Scan for the cell matching the given text and deliver its (x, y) coordinate at center. 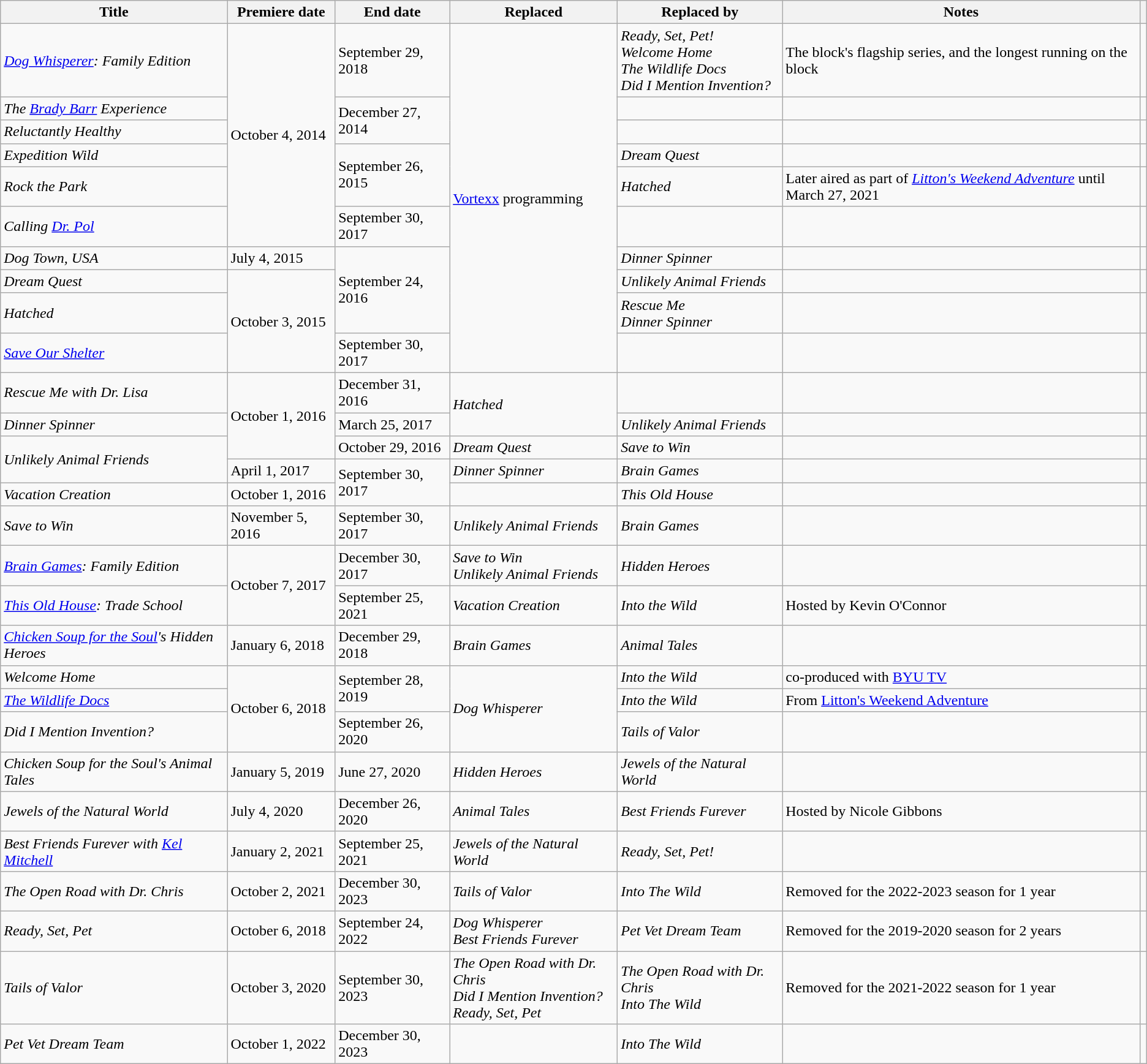
October 1, 2022 (281, 1044)
Chicken Soup for the Soul's Hidden Heroes (114, 646)
This Old House: Trade School (114, 605)
Expedition Wild (114, 155)
Best Friends Furever with Kel Mitchell (114, 851)
September 29, 2018 (392, 60)
November 5, 2016 (281, 526)
Replaced by (700, 12)
Brain Games: Family Edition (114, 566)
Dog Whisperer (534, 708)
October 4, 2014 (281, 135)
July 4, 2020 (281, 811)
Dog Whisperer: Family Edition (114, 60)
December 31, 2016 (392, 392)
This Old House (700, 494)
Reluctantly Healthy (114, 132)
The Wildlife Docs (114, 700)
October 2, 2021 (281, 891)
Removed for the 2021-2022 season for 1 year (961, 987)
Save Our Shelter (114, 353)
Rescue MeDinner Spinner (700, 312)
Notes (961, 12)
January 6, 2018 (281, 646)
September 28, 2019 (392, 689)
March 25, 2017 (392, 424)
September 26, 2020 (392, 731)
The Open Road with Dr. ChrisInto The Wild (700, 987)
Title (114, 12)
Save to WinUnlikely Animal Friends (534, 566)
Hosted by Nicole Gibbons (961, 811)
June 27, 2020 (392, 772)
September 24, 2016 (392, 289)
Calling Dr. Pol (114, 227)
The Open Road with Dr. Chris (114, 891)
October 3, 2020 (281, 987)
co-produced with BYU TV (961, 677)
October 29, 2016 (392, 448)
From Litton's Weekend Adventure (961, 700)
September 30, 2023 (392, 987)
Best Friends Furever (700, 811)
January 5, 2019 (281, 772)
Ready, Set, Pet! (700, 851)
Rock the Park (114, 186)
The Open Road with Dr. ChrisDid I Mention Invention?Ready, Set, Pet (534, 987)
Removed for the 2022-2023 season for 1 year (961, 891)
December 30, 2017 (392, 566)
December 29, 2018 (392, 646)
September 24, 2022 (392, 931)
January 2, 2021 (281, 851)
Dog WhispererBest Friends Furever (534, 931)
Rescue Me with Dr. Lisa (114, 392)
September 26, 2015 (392, 175)
Premiere date (281, 12)
The block's flagship series, and the longest running on the block (961, 60)
Removed for the 2019-2020 season for 2 years (961, 931)
Replaced (534, 12)
October 3, 2015 (281, 321)
The Brady Barr Experience (114, 108)
October 7, 2017 (281, 586)
Dog Town, USA (114, 258)
December 27, 2014 (392, 120)
Hosted by Kevin O'Connor (961, 605)
Welcome Home (114, 677)
Chicken Soup for the Soul's Animal Tales (114, 772)
December 26, 2020 (392, 811)
Ready, Set, Pet (114, 931)
Vortexx programming (534, 198)
April 1, 2017 (281, 471)
July 4, 2015 (281, 258)
Did I Mention Invention? (114, 731)
End date (392, 12)
Later aired as part of Litton's Weekend Adventure until March 27, 2021 (961, 186)
Ready, Set, Pet!Welcome HomeThe Wildlife DocsDid I Mention Invention? (700, 60)
